From the cell containing the given text, extract its center point as (x, y) coordinate. 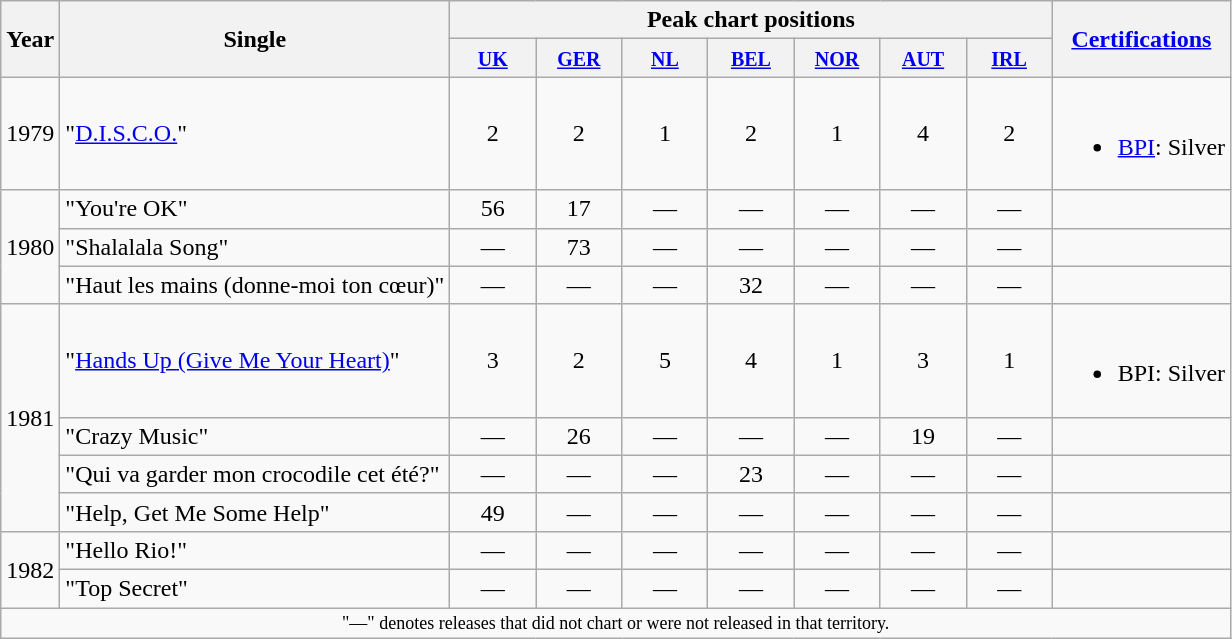
Peak chart positions (751, 20)
"Top Secret" (255, 588)
Certifications (1141, 39)
"Qui va garder mon crocodile cet été?" (255, 474)
Single (255, 39)
"Hello Rio!" (255, 550)
23 (751, 474)
19 (923, 436)
NOR (837, 58)
1982 (30, 569)
17 (579, 209)
GER (579, 58)
BEL (751, 58)
5 (665, 360)
NL (665, 58)
UK (493, 58)
"You're OK" (255, 209)
"D.I.S.C.O." (255, 134)
1981 (30, 418)
1979 (30, 134)
73 (579, 247)
"Hands Up (Give Me Your Heart)" (255, 360)
AUT (923, 58)
Year (30, 39)
"Haut les mains (donne-moi ton cœur)" (255, 285)
1980 (30, 247)
IRL (1009, 58)
56 (493, 209)
"—" denotes releases that did not chart or were not released in that territory. (616, 624)
"Shalalala Song" (255, 247)
32 (751, 285)
"Crazy Music" (255, 436)
49 (493, 512)
"Help, Get Me Some Help" (255, 512)
26 (579, 436)
